Locate the cell with the specified text and output its [X, Y] center coordinate. 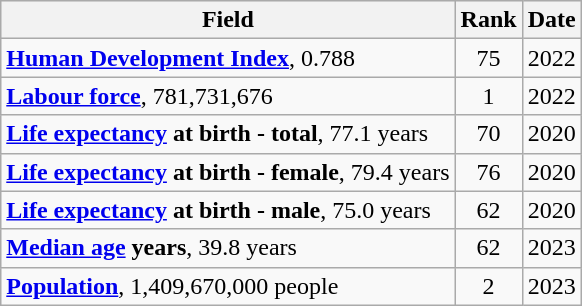
Date [552, 20]
Labour force, 781,731,676 [228, 96]
Life expectancy at birth - male, 75.0 years [228, 210]
Field [228, 20]
Life expectancy at birth - total, 77.1 years [228, 134]
Human Development Index, 0.788 [228, 58]
Median age years, 39.8 years [228, 248]
Rank [488, 20]
75 [488, 58]
Population, 1,409,670,000 people [228, 286]
1 [488, 96]
70 [488, 134]
76 [488, 172]
Life expectancy at birth - female, 79.4 years [228, 172]
2 [488, 286]
